Find where the given text appears and provide that cell's center as [x, y] coordinate. 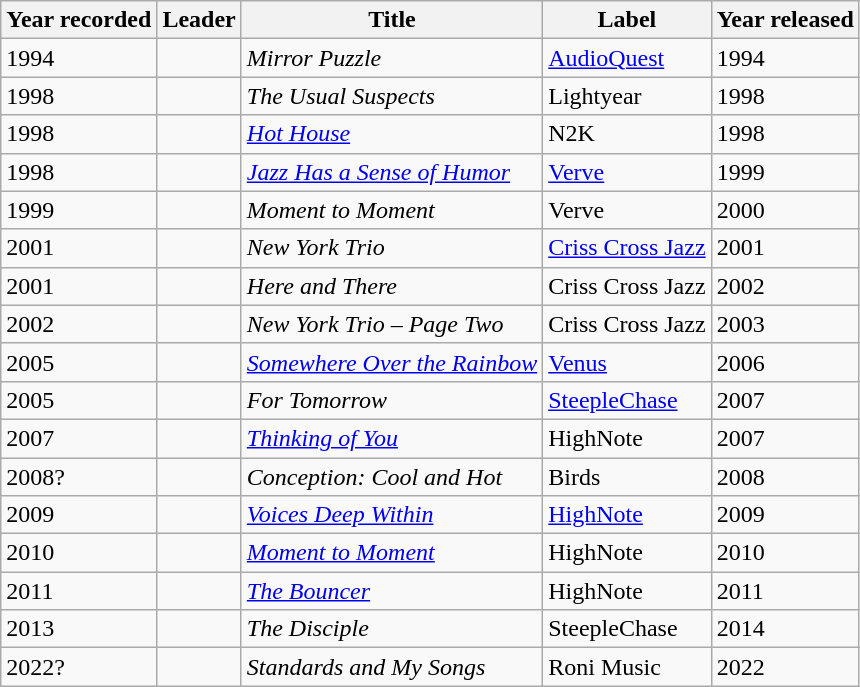
2022 [785, 667]
Thinking of You [392, 438]
Lightyear [627, 96]
2013 [79, 629]
N2K [627, 134]
New York Trio [392, 248]
Mirror Puzzle [392, 58]
2006 [785, 362]
Title [392, 20]
Leader [199, 20]
Label [627, 20]
Voices Deep Within [392, 515]
The Bouncer [392, 591]
2008? [79, 477]
AudioQuest [627, 58]
Somewhere Over the Rainbow [392, 362]
For Tomorrow [392, 400]
Conception: Cool and Hot [392, 477]
New York Trio – Page Two [392, 324]
Jazz Has a Sense of Humor [392, 172]
2000 [785, 210]
2014 [785, 629]
2003 [785, 324]
Year released [785, 20]
Venus [627, 362]
Birds [627, 477]
Roni Music [627, 667]
Standards and My Songs [392, 667]
Year recorded [79, 20]
2008 [785, 477]
2022? [79, 667]
The Usual Suspects [392, 96]
Here and There [392, 286]
The Disciple [392, 629]
Hot House [392, 134]
